Scan for the cell matching the given text and deliver its (X, Y) coordinate at center. 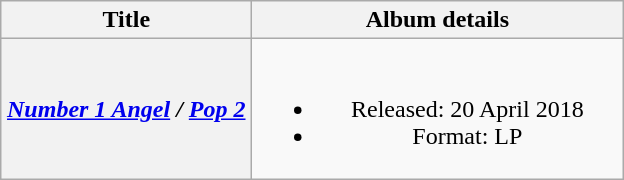
Title (126, 20)
Album details (438, 20)
Number 1 Angel / Pop 2 (126, 109)
Released: 20 April 2018Format: LP (438, 109)
